Pinpoint the cell where the given text exists, returning its (X, Y) midpoint coordinate. 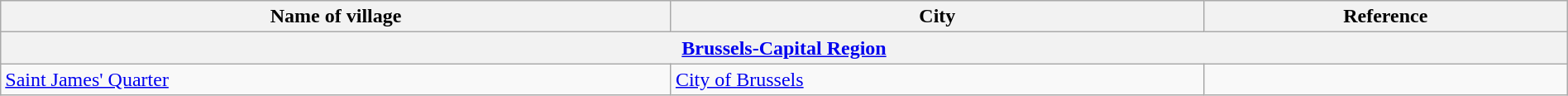
Reference (1385, 17)
Saint James' Quarter (336, 79)
Brussels-Capital Region (784, 48)
City of Brussels (937, 79)
Name of village (336, 17)
City (937, 17)
